Locate the cell with the specified text and output its [x, y] center coordinate. 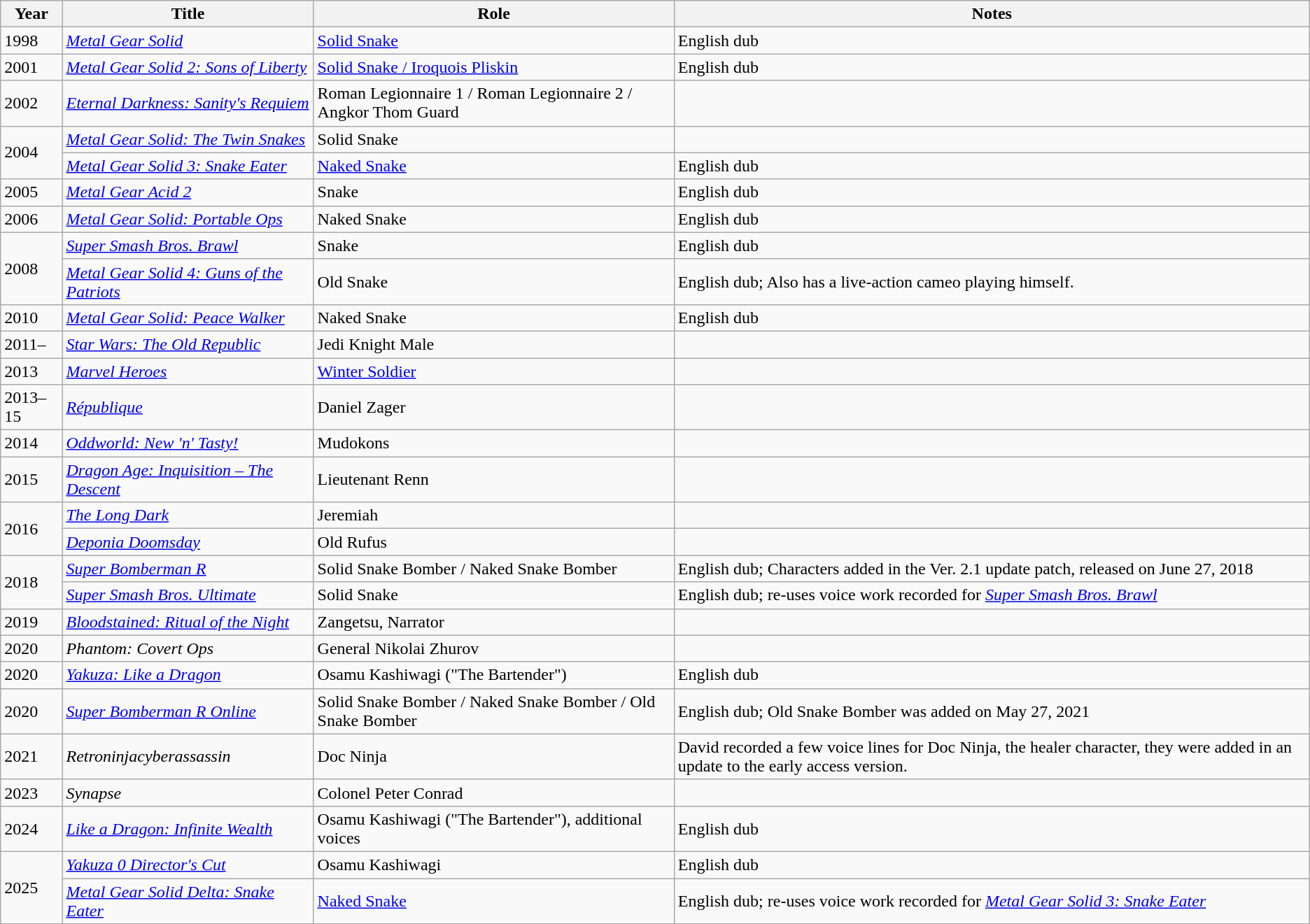
Metal Gear Solid 3: Snake Eater [188, 166]
Metal Gear Solid: Portable Ops [188, 219]
English dub; Characters added in the Ver. 2.1 update patch, released on June 27, 2018 [992, 569]
English dub; re-uses voice work recorded for Metal Gear Solid 3: Snake Eater [992, 901]
Metal Gear Acid 2 [188, 192]
Zangetsu, Narrator [494, 622]
Mudokons [494, 443]
Oddworld: New 'n' Tasty! [188, 443]
Osamu Kashiwagi ("The Bartender"), additional voices [494, 828]
Jedi Knight Male [494, 344]
2018 [31, 582]
2001 [31, 67]
Old Snake [494, 281]
Metal Gear Solid 4: Guns of the Patriots [188, 281]
2008 [31, 269]
Synapse [188, 792]
Doc Ninja [494, 757]
Super Smash Bros. Brawl [188, 246]
Notes [992, 14]
Retroninjacyberassassin [188, 757]
2025 [31, 887]
Title [188, 14]
Daniel Zager [494, 407]
English dub; Also has a live-action cameo playing himself. [992, 281]
Solid Snake Bomber / Naked Snake Bomber / Old Snake Bomber [494, 711]
Metal Gear Solid [188, 41]
République [188, 407]
2013–15 [31, 407]
2024 [31, 828]
2002 [31, 104]
Deponia Doomsday [188, 542]
2021 [31, 757]
Yakuza: Like a Dragon [188, 675]
2013 [31, 371]
2016 [31, 529]
2023 [31, 792]
Like a Dragon: Infinite Wealth [188, 828]
Winter Soldier [494, 371]
Bloodstained: Ritual of the Night [188, 622]
Solid Snake / Iroquois Pliskin [494, 67]
Year [31, 14]
1998 [31, 41]
Super Bomberman R Online [188, 711]
2019 [31, 622]
Metal Gear Solid Delta: Snake Eater [188, 901]
2006 [31, 219]
David recorded a few voice lines for Doc Ninja, the healer character, they were added in an update to the early access version. [992, 757]
Lieutenant Renn [494, 480]
2011– [31, 344]
The Long Dark [188, 516]
2005 [31, 192]
Metal Gear Solid 2: Sons of Liberty [188, 67]
English dub; re-uses voice work recorded for Super Smash Bros. Brawl [992, 595]
Yakuza 0 Director's Cut [188, 865]
Super Smash Bros. Ultimate [188, 595]
Role [494, 14]
General Nikolai Zhurov [494, 648]
Metal Gear Solid: Peace Walker [188, 318]
Eternal Darkness: Sanity's Requiem [188, 104]
Solid Snake Bomber / Naked Snake Bomber [494, 569]
Colonel Peter Conrad [494, 792]
Old Rufus [494, 542]
Metal Gear Solid: The Twin Snakes [188, 139]
2014 [31, 443]
Roman Legionnaire 1 / Roman Legionnaire 2 / Angkor Thom Guard [494, 104]
English dub; Old Snake Bomber was added on May 27, 2021 [992, 711]
Osamu Kashiwagi [494, 865]
Star Wars: The Old Republic [188, 344]
Marvel Heroes [188, 371]
Super Bomberman R [188, 569]
2004 [31, 152]
2010 [31, 318]
Dragon Age: Inquisition – The Descent [188, 480]
2015 [31, 480]
Jeremiah [494, 516]
Osamu Kashiwagi ("The Bartender") [494, 675]
Phantom: Covert Ops [188, 648]
